Detect which cell encompasses the target text, then output its [x, y] center coordinate. 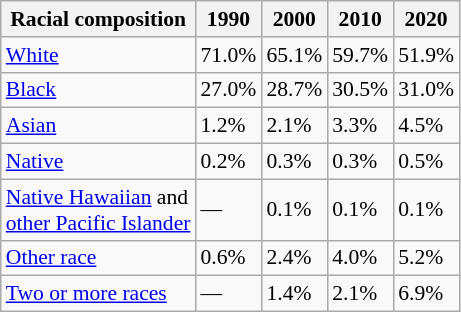
6.9% [426, 294]
2000 [294, 19]
30.5% [360, 90]
28.7% [294, 90]
4.0% [360, 258]
3.3% [360, 126]
31.0% [426, 90]
Racial composition [98, 19]
Native [98, 162]
2.4% [294, 258]
0.6% [228, 258]
0.5% [426, 162]
5.2% [426, 258]
51.9% [426, 55]
White [98, 55]
2020 [426, 19]
2010 [360, 19]
Black [98, 90]
27.0% [228, 90]
Other race [98, 258]
65.1% [294, 55]
Two or more races [98, 294]
Asian [98, 126]
0.2% [228, 162]
1990 [228, 19]
59.7% [360, 55]
71.0% [228, 55]
Native Hawaiian and other Pacific Islander [98, 210]
4.5% [426, 126]
1.2% [228, 126]
1.4% [294, 294]
